Search for the cell housing the specified text and yield its (x, y) center coordinate. 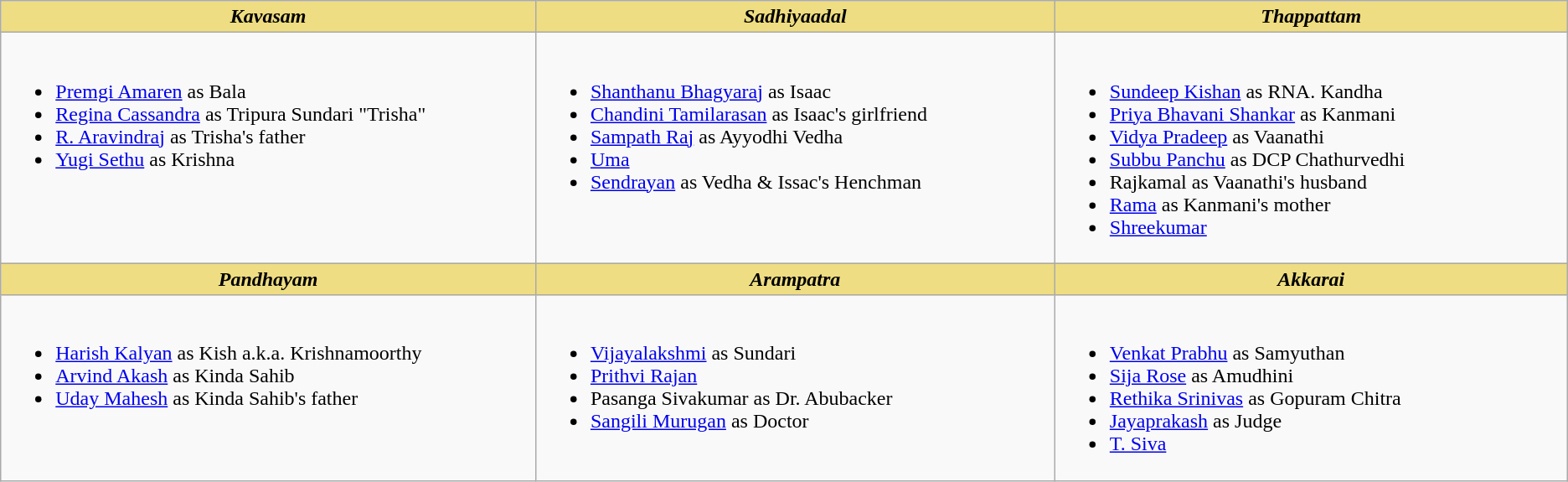
Arampatra (795, 279)
Sadhiyaadal (795, 17)
Akkarai (1311, 279)
Harish Kalyan as Kish a.k.a. KrishnamoorthyArvind Akash as Kinda SahibUday Mahesh as Kinda Sahib's father (268, 387)
Premgi Amaren as BalaRegina Cassandra as Tripura Sundari "Trisha"R. Aravindraj as Trisha's fatherYugi Sethu as Krishna (268, 148)
Pandhayam (268, 279)
Vijayalakshmi as SundariPrithvi RajanPasanga Sivakumar as Dr. AbubackerSangili Murugan as Doctor (795, 387)
Shanthanu Bhagyaraj as IsaacChandini Tamilarasan as Isaac's girlfriendSampath Raj as Ayyodhi VedhaUmaSendrayan as Vedha & Issac's Henchman (795, 148)
Venkat Prabhu as SamyuthanSija Rose as AmudhiniRethika Srinivas as Gopuram ChitraJayaprakash as JudgeT. Siva (1311, 387)
Kavasam (268, 17)
Thappattam (1311, 17)
